Scan for the cell matching the given text and deliver its [X, Y] coordinate at center. 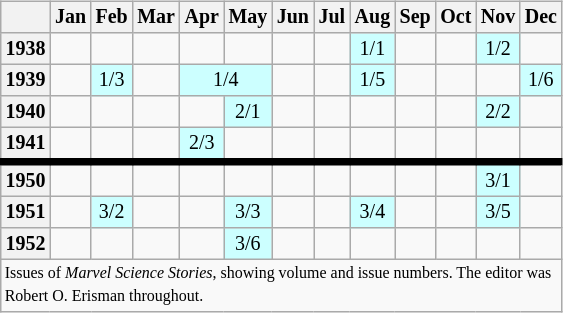
2/1 [248, 112]
Feb [112, 18]
1940 [26, 112]
3/3 [248, 212]
May [248, 18]
3/2 [112, 212]
3/5 [498, 212]
Oct [456, 18]
3/6 [248, 244]
Dec [541, 18]
1/2 [498, 48]
Nov [498, 18]
2/3 [202, 145]
Aug [372, 18]
Sep [416, 18]
Issues of Marvel Science Stories, showing volume and issue numbers. The editor wasRobert O. Erisman throughout. [282, 285]
1/1 [372, 48]
1/4 [226, 80]
Mar [156, 18]
1/3 [112, 80]
1951 [26, 212]
Apr [202, 18]
Jan [70, 18]
1950 [26, 179]
2/2 [498, 112]
1/5 [372, 80]
1952 [26, 244]
1941 [26, 145]
3/1 [498, 179]
Jul [332, 18]
1938 [26, 48]
3/4 [372, 212]
1939 [26, 80]
Jun [293, 18]
1/6 [541, 80]
